Return the [X, Y] coordinate for the center point of the cell that contains the specified text.  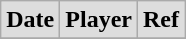
Ref [160, 20]
Player [99, 20]
Date [30, 20]
